Output the [X, Y] coordinate of the center of the cell containing the given text.  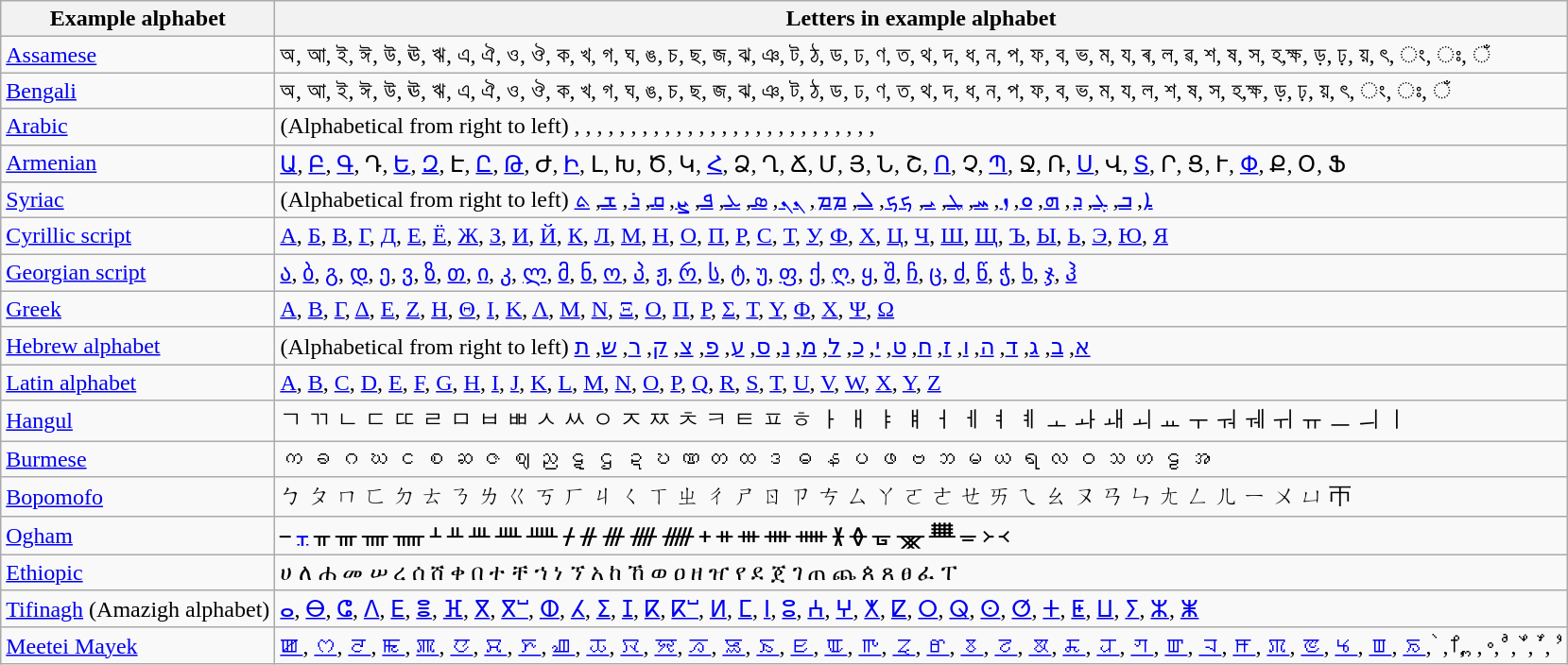
Hebrew alphabet [138, 346]
ꯀ, ꯁ, ꯂ, ꯃ, ꯄ, ꯅ, ꯆ, ꯈ, ꯉ, ꯊ, ꯋ, ꯌ, ꯍ, ꯎ, ꯏ, ꯐ, ꯑ, ꯒ, ꯓ, ꯔ, ꯕ, ꯖ, ꯗ, ꯘ, ꯙ, ꯚ, ꯛ, ꯜ, ꯝ, ꯞ, ꯟ, ꯠ, ꯡ, ꯢ, ꯥ, ꯤ, ꯨ, ꯦ, ꯣ, ꯩ, ꯧ, ꯪ [921, 645]
Ethiopic [138, 572]
Ա, Բ, Գ, Դ, Ե, Զ, Է, Ը, Թ, Ժ, Ի, Լ, Խ, Ծ, Կ, Հ, Ձ, Ղ, Ճ, Մ, Յ, Ն, Շ, Ո, Չ, Պ, Ջ, Ռ, Ս, Վ, Տ, Ր, Ց, Ւ, Փ, Ք, Օ, Ֆ [921, 163]
Syriac [138, 200]
Bengali [138, 91]
Example alphabet [138, 19]
Georgian script [138, 273]
Greek [138, 309]
(Alphabetical from right to left) , , , , , , , , , , , , , , , , , , , , , , , , , , , [921, 127]
Hangul [138, 421]
ⴰ, ⴱ, ⵛ, ⴷ, ⴹ, ⴻ, ⴼ, ⴳ, ⴳⵯ, ⵀ, ⵃ, ⵉ, ⵊ, ⴽ, ⴽⵯ, ⵍ, ⵎ, ⵏ, ⵓ, ⵄ, ⵖ, ⵅ, ⵇ, ⵔ, ⵕ, ⵙ, ⵚ, ⵜ, ⵟ, ⵡ, ⵢ, ⵣ, ⵥ [921, 609]
Arabic [138, 127]
Meetei Mayek [138, 645]
(Alphabetical from right to left) ܐ, ܒ, ܓ, ܕ, ܗ, ܘ, ܙ, ܚ, ܛ, ܝ, ܟܟ, ܠ, ܡܡ, ܢܢ, ܣ, ܥ, ܦ, ܨ, ܩ, ܪ, ܫ, ܬ [921, 200]
က ခ ဂ ဃ င စ ဆ ဇ ဈ ည ဋ ဌ ဍ ဎ ဏ တ ထ ဒ ဓ န ပ ဖ ဗ ဘ မ ယ ရ လ ဝ သ ဟ ဠ အ [921, 458]
Assamese [138, 55]
Burmese [138, 458]
Ogham [138, 536]
ᚁ ᚂ ᚃ ᚄ ᚅ ᚆ ᚇ ᚈ ᚉ ᚊ ᚋ ᚌ ᚍ ᚎ ᚏ ᚐ ᚑ ᚒ ᚓ ᚔ ᚕ ᚖ ᚗ ᚘ ᚙ ᚚ ᚛ ᚜ [921, 536]
Bopomofo [138, 497]
ሀ ለ ሐ መ ሠ ረ ሰ ሸ ቀ በ ተ ቸ ኀ ነ ኘ አ ከ ኸ ወ ዐ ዘ ዠ የ ደ ጀ ገ ጠ ጨ ጰ ጸ ፀ ፈ ፐ [921, 572]
Latin alphabet [138, 383]
Α, Β, Γ, Δ, Ε, Ζ, Η, Θ, Ι, Κ, Λ, Μ, Ν, Ξ, Ο, Π, Ρ, Σ, Τ, Υ, Φ, Χ, Ψ, Ω [921, 309]
А, Б, В, Г, Д, Е, Ё, Ж, З, И, Й, К, Л, М, Н, О, П, Р, С, Т, У, Ф, Х, Ц, Ч, Ш, Щ, Ъ, Ы, Ь, Э, Ю, Я [921, 236]
Armenian [138, 163]
ㄱ ㄲ ㄴ ㄷ ㄸ ㄹ ㅁ ㅂ ㅃ ㅅ ㅆ ㅇ ㅈ ㅉ ㅊ ㅋ ㅌ ㅍ ㅎ ㅏ ㅐ ㅑ ㅒ ㅓ ㅔ ㅕ ㅖ ㅗ ㅘ ㅙ ㅚ ㅛ ㅜ ㅝ ㅞ ㅟ ㅠ ㅡ ㅢ ㅣ [921, 421]
Letters in example alphabet [921, 19]
A, B, C, D, E, F, G, H, I, J, K, L, M, N, O, P, Q, R, S, T, U, V, W, X, Y, Z [921, 383]
ა, ბ, გ, დ, ე, ვ, ზ, თ, ი, კ, ლ, მ, ნ, ო, პ, ჟ, რ, ს, ტ, უ, ფ, ქ, ღ, ყ, შ, ჩ, ც, ძ, წ, ჭ, ხ, ჯ, ჰ [921, 273]
ㄅ ㄆ ㄇ ㄈ ㄉ ㄊ ㄋ ㄌ ㄍ ㄎ ㄏ ㄐ ㄑ ㄒ ㄓ ㄔ ㄕ ㄖ ㄗ ㄘ ㄙ ㄚ ㄛ ㄜ ㄝ ㄞ ㄟ ㄠ ㄡ ㄢ ㄣ ㄤ ㄥ ㄦ ㄧ ㄨ ㄩ ㄭ [921, 497]
Cyrillic script [138, 236]
Tifinagh (Amazigh alphabet) [138, 609]
(Alphabetical from right to left) א, ב, ג, ד, ה, ו, ז, ח, ט, י, כ, ל, מ, נ, ס, ע, פ, צ, ק, ר, ש, ת [921, 346]
